For the text-containing cell, return its midpoint in (x, y) coordinate format. 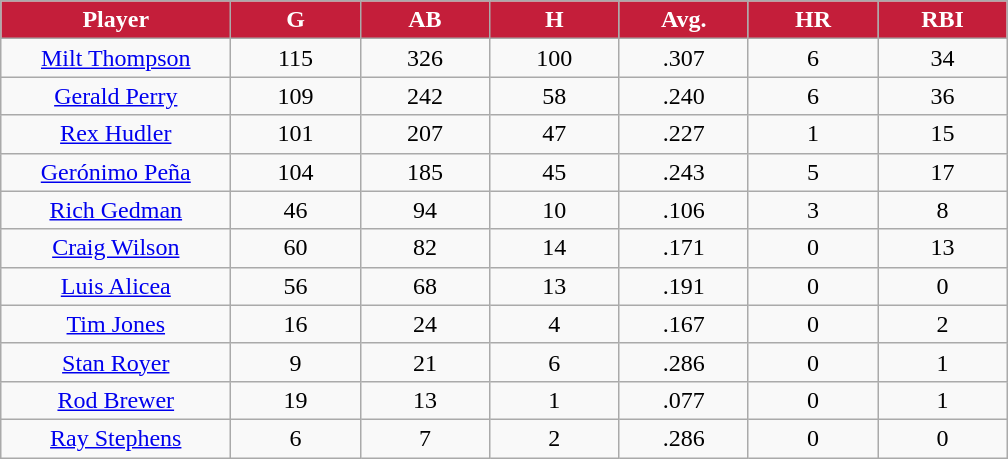
19 (296, 400)
68 (424, 286)
45 (554, 172)
7 (424, 438)
.167 (684, 324)
Player (116, 20)
16 (296, 324)
109 (296, 96)
Gerónimo Peña (116, 172)
Luis Alicea (116, 286)
47 (554, 134)
36 (942, 96)
Gerald Perry (116, 96)
.171 (684, 248)
17 (942, 172)
24 (424, 324)
9 (296, 362)
101 (296, 134)
.307 (684, 58)
94 (424, 210)
104 (296, 172)
326 (424, 58)
60 (296, 248)
82 (424, 248)
4 (554, 324)
G (296, 20)
14 (554, 248)
.243 (684, 172)
Milt Thompson (116, 58)
Rod Brewer (116, 400)
58 (554, 96)
115 (296, 58)
Rex Hudler (116, 134)
.106 (684, 210)
.077 (684, 400)
H (554, 20)
242 (424, 96)
10 (554, 210)
AB (424, 20)
46 (296, 210)
3 (812, 210)
Avg. (684, 20)
Stan Royer (116, 362)
Rich Gedman (116, 210)
Tim Jones (116, 324)
RBI (942, 20)
100 (554, 58)
21 (424, 362)
185 (424, 172)
207 (424, 134)
Craig Wilson (116, 248)
34 (942, 58)
Ray Stephens (116, 438)
5 (812, 172)
.191 (684, 286)
HR (812, 20)
56 (296, 286)
.227 (684, 134)
8 (942, 210)
.240 (684, 96)
15 (942, 134)
